Find where the given text appears and provide that cell's center as (X, Y) coordinate. 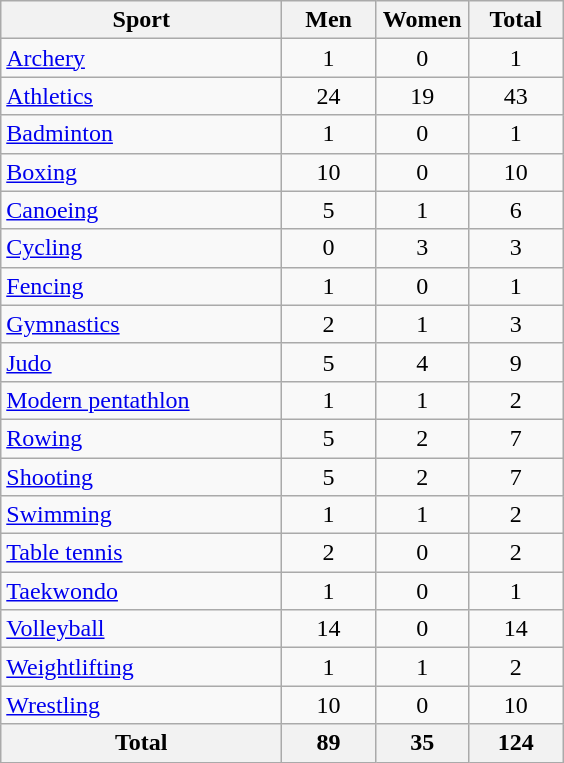
Badminton (142, 134)
Modern pentathlon (142, 400)
43 (516, 96)
Cycling (142, 248)
Swimming (142, 515)
Sport (142, 20)
35 (422, 743)
Wrestling (142, 705)
Women (422, 20)
19 (422, 96)
9 (516, 362)
Judo (142, 362)
Rowing (142, 438)
6 (516, 210)
4 (422, 362)
Taekwondo (142, 591)
Fencing (142, 286)
24 (329, 96)
Athletics (142, 96)
Men (329, 20)
124 (516, 743)
Shooting (142, 477)
89 (329, 743)
Volleyball (142, 629)
Gymnastics (142, 324)
Archery (142, 58)
Canoeing (142, 210)
Table tennis (142, 553)
Boxing (142, 172)
Weightlifting (142, 667)
